Determine the (x, y) coordinate at the center of the cell enclosing the given text.  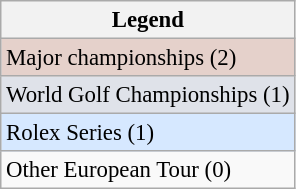
Legend (148, 20)
Major championships (2) (148, 58)
World Golf Championships (1) (148, 95)
Other European Tour (0) (148, 170)
Rolex Series (1) (148, 133)
